Return [X, Y] of the center of cell containing provided text 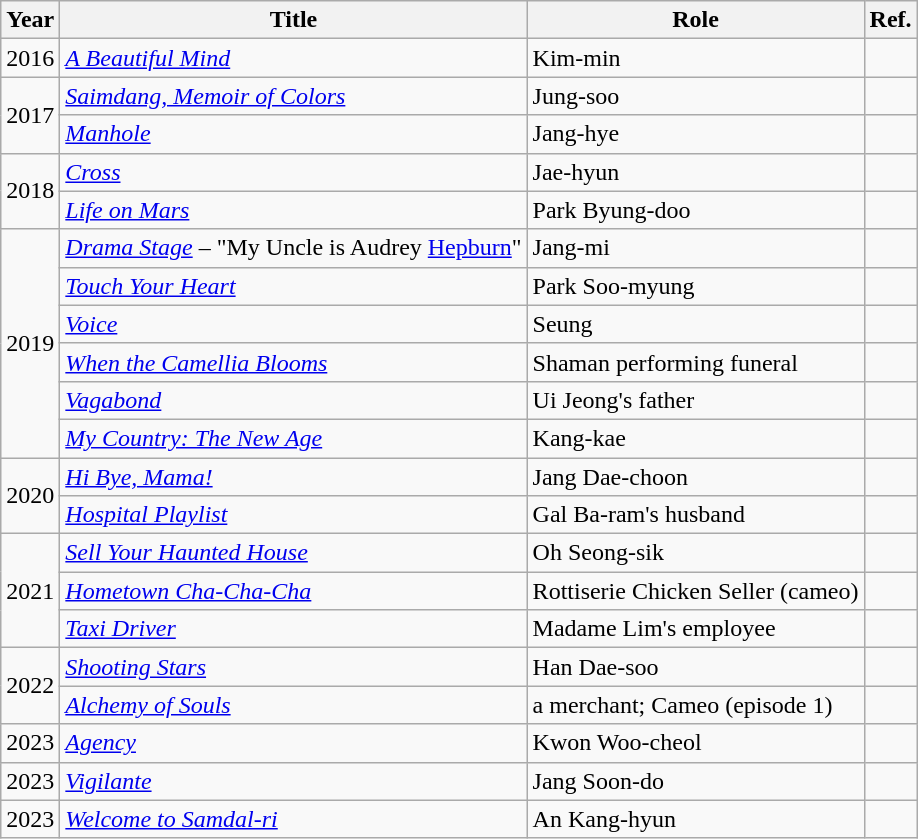
Gal Ba-ram's husband [696, 515]
2022 [30, 686]
Title [294, 20]
A Beautiful Mind [294, 58]
Jang-mi [696, 248]
Han Dae-soo [696, 667]
Kim-min [696, 58]
2016 [30, 58]
Park Byung-doo [696, 210]
Jae-hyun [696, 172]
Oh Seong-sik [696, 553]
Touch Your Heart [294, 286]
2018 [30, 191]
Shooting Stars [294, 667]
Manhole [294, 134]
2019 [30, 343]
Madame Lim's employee [696, 629]
When the Camellia Blooms [294, 362]
Drama Stage – "My Uncle is Audrey Hepburn" [294, 248]
Alchemy of Souls [294, 705]
2017 [30, 115]
Seung [696, 324]
2021 [30, 591]
Jang-hye [696, 134]
An Kang-hyun [696, 819]
Kwon Woo-cheol [696, 743]
Hi Bye, Mama! [294, 477]
Life on Mars [294, 210]
Ui Jeong's father [696, 400]
a merchant; Cameo (episode 1) [696, 705]
Vigilante [294, 781]
Jang Dae-choon [696, 477]
Rottiserie Chicken Seller (cameo) [696, 591]
Hometown Cha-Cha-Cha [294, 591]
Role [696, 20]
Vagabond [294, 400]
Voice [294, 324]
Shaman performing funeral [696, 362]
Saimdang, Memoir of Colors [294, 96]
Jung-soo [696, 96]
2020 [30, 496]
Hospital Playlist [294, 515]
Jang Soon-do [696, 781]
Ref. [890, 20]
Year [30, 20]
Sell Your Haunted House [294, 553]
Cross [294, 172]
My Country: The New Age [294, 438]
Agency [294, 743]
Taxi Driver [294, 629]
Park Soo-myung [696, 286]
Welcome to Samdal-ri [294, 819]
Kang-kae [696, 438]
